Capture the cell that displays the provided text and extract its [X, Y] central coordinate. 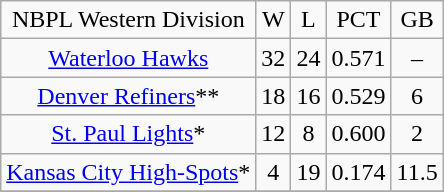
32 [274, 58]
4 [274, 172]
16 [308, 96]
0.571 [358, 58]
Denver Refiners** [128, 96]
St. Paul Lights* [128, 134]
19 [308, 172]
NBPL Western Division [128, 20]
Waterloo Hawks [128, 58]
PCT [358, 20]
18 [274, 96]
6 [417, 96]
– [417, 58]
24 [308, 58]
0.174 [358, 172]
12 [274, 134]
11.5 [417, 172]
8 [308, 134]
L [308, 20]
GB [417, 20]
2 [417, 134]
Kansas City High-Spots* [128, 172]
0.529 [358, 96]
0.600 [358, 134]
W [274, 20]
